Extract the [x, y] coordinate from the center of the cell holding the provided text.  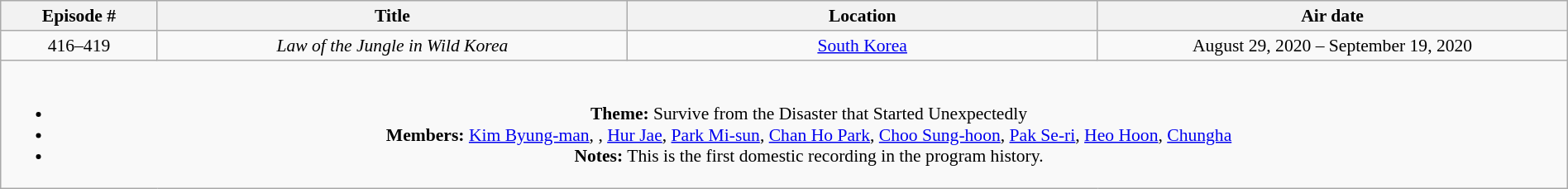
Location [863, 16]
Law of the Jungle in Wild Korea [392, 46]
Title [392, 16]
Episode # [79, 16]
Air date [1332, 16]
August 29, 2020 – September 19, 2020 [1332, 46]
South Korea [863, 46]
416–419 [79, 46]
